Determine the (x, y) coordinate at the center of the cell enclosing the given text.  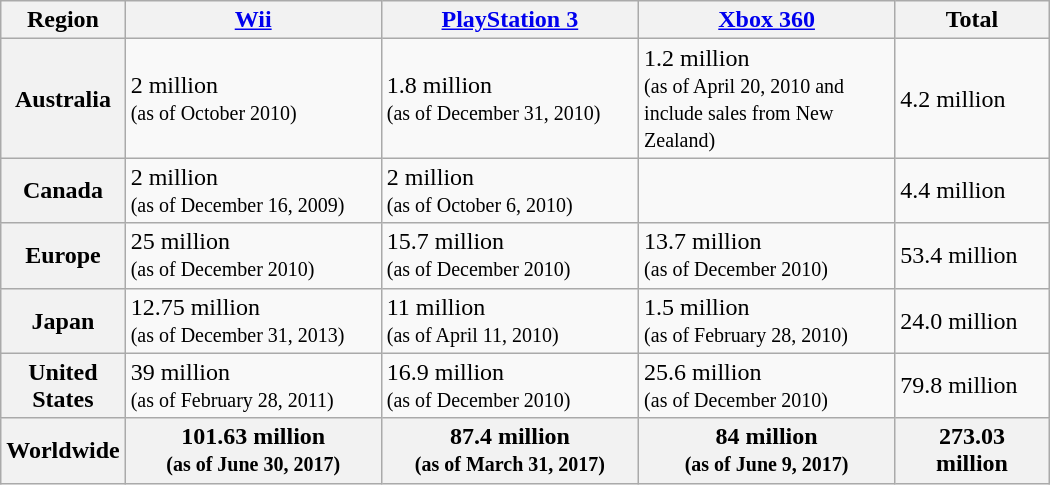
53.4 million (972, 256)
84 million(as of June 9, 2017) (767, 450)
101.63 million(as of June 30, 2017) (253, 450)
Europe (63, 256)
1.5 million(as of February 28, 2010) (767, 320)
1.2 million(as of April 20, 2010 and include sales from New Zealand) (767, 98)
PlayStation 3 (510, 20)
39 million(as of February 28, 2011) (253, 386)
12.75 million(as of December 31, 2013) (253, 320)
25 million(as of December 2010) (253, 256)
16.9 million(as of December 2010) (510, 386)
Xbox 360 (767, 20)
Wii (253, 20)
87.4 million(as of March 31, 2017) (510, 450)
15.7 million(as of December 2010) (510, 256)
79.8 million (972, 386)
Worldwide (63, 450)
Japan (63, 320)
11 million(as of April 11, 2010) (510, 320)
4.4 million (972, 190)
United States (63, 386)
Region (63, 20)
Total (972, 20)
4.2 million (972, 98)
Canada (63, 190)
273.03 million (972, 450)
1.8 million(as of December 31, 2010) (510, 98)
2 million(as of October 6, 2010) (510, 190)
24.0 million (972, 320)
13.7 million(as of December 2010) (767, 256)
2 million(as of December 16, 2009) (253, 190)
Australia (63, 98)
25.6 million(as of December 2010) (767, 386)
2 million(as of October 2010) (253, 98)
